Locate the cell with the specified text and output its (x, y) center coordinate. 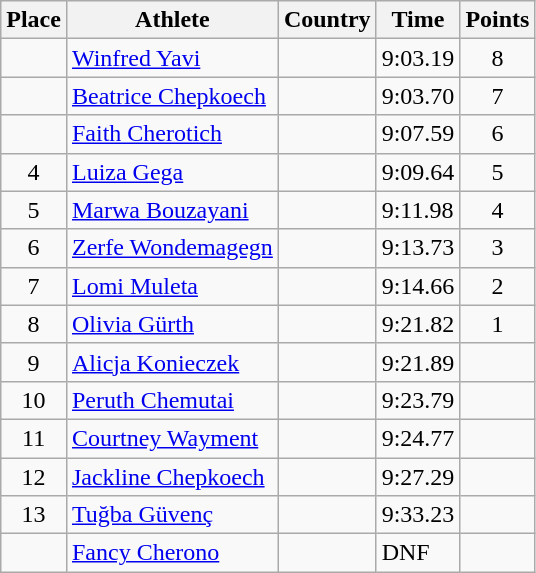
9:33.23 (418, 515)
Marwa Bouzayani (172, 210)
Olivia Gürth (172, 324)
9:03.19 (418, 58)
Lomi Muleta (172, 286)
Courtney Wayment (172, 438)
11 (34, 438)
10 (34, 400)
9:21.89 (418, 362)
Country (327, 20)
Zerfe Wondemagegn (172, 248)
Winfred Yavi (172, 58)
9:11.98 (418, 210)
13 (34, 515)
9:09.64 (418, 172)
Time (418, 20)
Fancy Cherono (172, 553)
3 (498, 248)
Points (498, 20)
Peruth Chemutai (172, 400)
Tuğba Güvenç (172, 515)
9:13.73 (418, 248)
9:23.79 (418, 400)
Beatrice Chepkoech (172, 96)
Jackline Chepkoech (172, 477)
Faith Cherotich (172, 134)
Place (34, 20)
9:27.29 (418, 477)
9:21.82 (418, 324)
Luiza Gega (172, 172)
Alicja Konieczek (172, 362)
Athlete (172, 20)
9:07.59 (418, 134)
9:14.66 (418, 286)
9:24.77 (418, 438)
12 (34, 477)
2 (498, 286)
DNF (418, 553)
9:03.70 (418, 96)
1 (498, 324)
9 (34, 362)
